Pinpoint the cell where the given text exists, returning its [X, Y] midpoint coordinate. 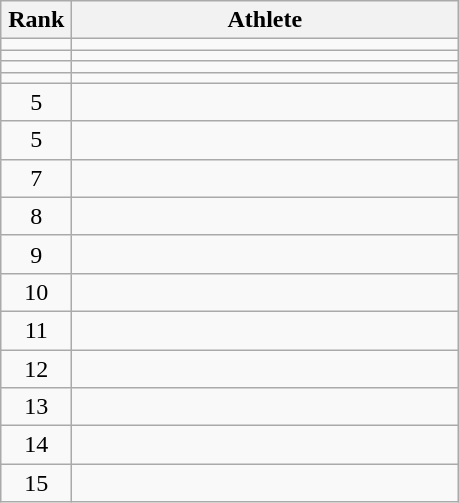
11 [36, 330]
Athlete [265, 20]
Rank [36, 20]
12 [36, 369]
8 [36, 216]
9 [36, 254]
14 [36, 445]
13 [36, 407]
15 [36, 483]
7 [36, 178]
10 [36, 292]
